Pinpoint the cell where the given text exists, returning its [X, Y] midpoint coordinate. 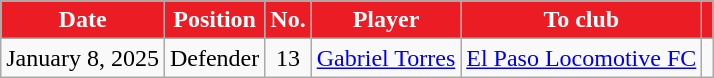
El Paso Locomotive FC [582, 58]
January 8, 2025 [83, 58]
To club [582, 20]
Player [386, 20]
Position [214, 20]
Gabriel Torres [386, 58]
No. [288, 20]
13 [288, 58]
Date [83, 20]
Defender [214, 58]
